Output the [X, Y] coordinate of the center of the cell containing the given text.  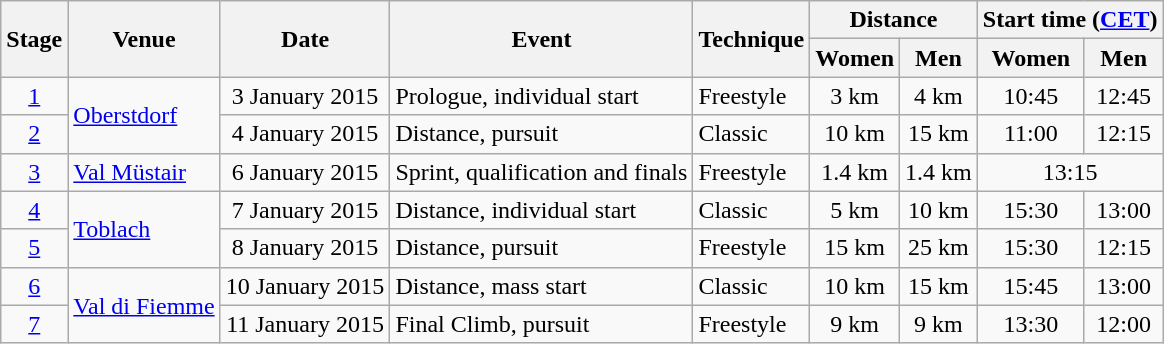
Sprint, qualification and finals [542, 172]
Date [305, 39]
25 km [939, 248]
1 [34, 96]
6 [34, 286]
12:00 [1124, 324]
15:45 [1030, 286]
5 [34, 248]
Val Müstair [144, 172]
Prologue, individual start [542, 96]
Val di Fiemme [144, 305]
5 km [855, 210]
8 January 2015 [305, 248]
10:45 [1030, 96]
4 km [939, 96]
12:45 [1124, 96]
Stage [34, 39]
3 January 2015 [305, 96]
Distance, mass start [542, 286]
13:30 [1030, 324]
Venue [144, 39]
7 [34, 324]
Final Climb, pursuit [542, 324]
Oberstdorf [144, 115]
4 January 2015 [305, 134]
Event [542, 39]
Start time (CET) [1070, 20]
Distance, individual start [542, 210]
10 January 2015 [305, 286]
11 January 2015 [305, 324]
6 January 2015 [305, 172]
3 [34, 172]
3 km [855, 96]
Toblach [144, 229]
Distance [894, 20]
4 [34, 210]
7 January 2015 [305, 210]
2 [34, 134]
Technique [752, 39]
13:15 [1070, 172]
11:00 [1030, 134]
